Extract the [x, y] coordinate from the center of the cell holding the provided text.  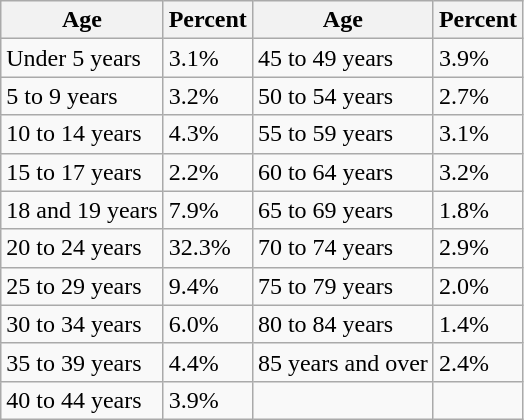
2.0% [478, 286]
1.4% [478, 324]
40 to 44 years [82, 400]
32.3% [208, 248]
25 to 29 years [82, 286]
45 to 49 years [342, 58]
18 and 19 years [82, 210]
35 to 39 years [82, 362]
9.4% [208, 286]
85 years and over [342, 362]
50 to 54 years [342, 96]
6.0% [208, 324]
80 to 84 years [342, 324]
20 to 24 years [82, 248]
2.7% [478, 96]
75 to 79 years [342, 286]
15 to 17 years [82, 172]
4.4% [208, 362]
2.9% [478, 248]
55 to 59 years [342, 134]
4.3% [208, 134]
1.8% [478, 210]
30 to 34 years [82, 324]
70 to 74 years [342, 248]
2.4% [478, 362]
7.9% [208, 210]
5 to 9 years [82, 96]
10 to 14 years [82, 134]
60 to 64 years [342, 172]
Under 5 years [82, 58]
2.2% [208, 172]
65 to 69 years [342, 210]
